From the cell containing the given text, extract its center point as (x, y) coordinate. 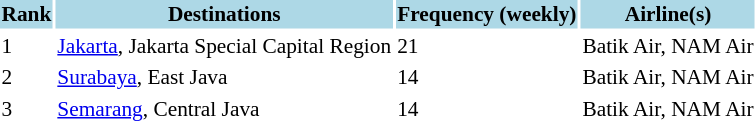
Frequency (weekly) (487, 14)
1 (26, 46)
Surabaya, East Java (224, 77)
2 (26, 77)
Jakarta, Jakarta Special Capital Region (224, 46)
21 (487, 46)
14 (487, 77)
Rank (26, 14)
Destinations (224, 14)
Airline(s) (668, 14)
